Return the [X, Y] coordinate for the center point of the cell that contains the specified text.  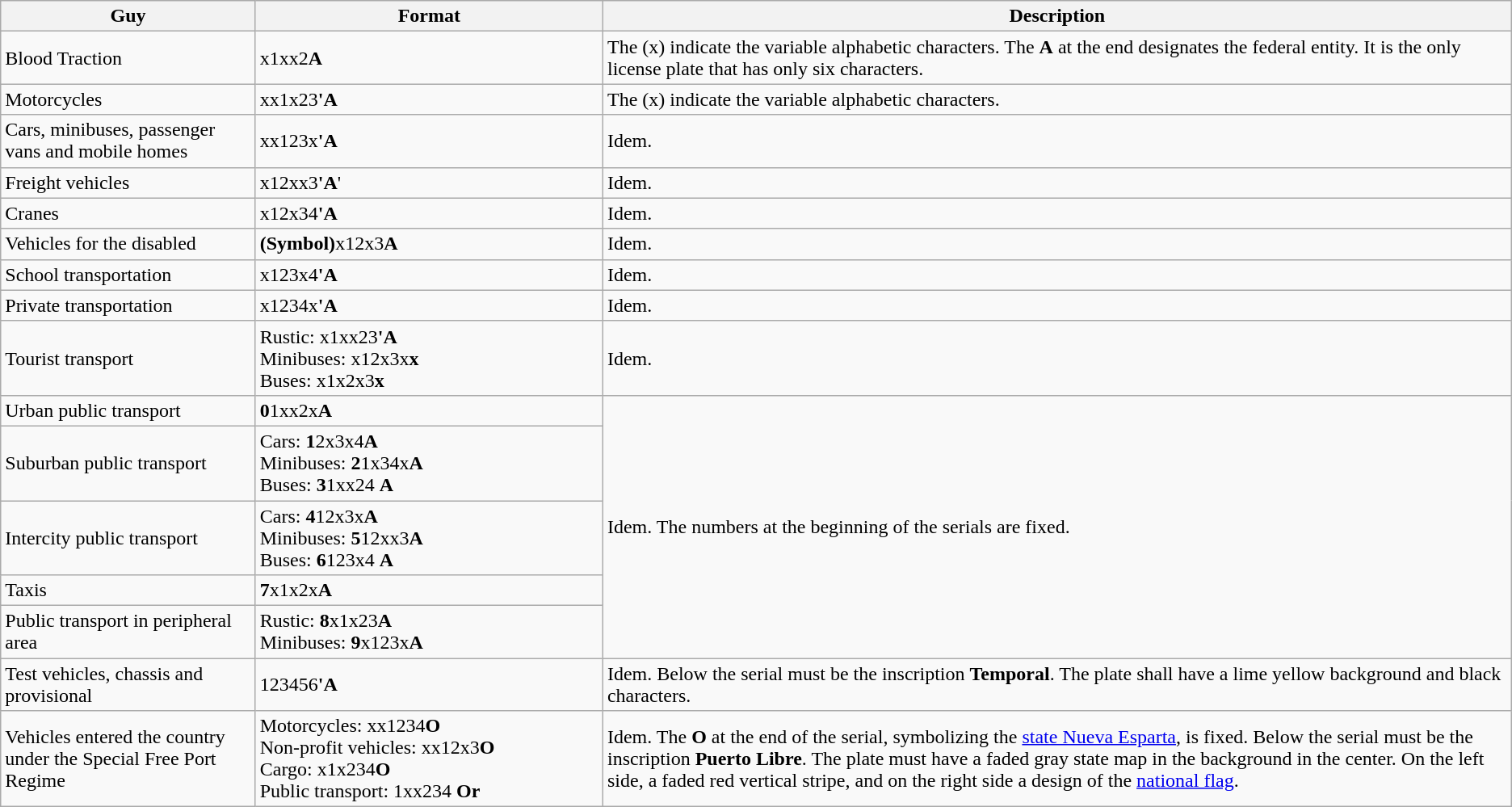
Urban public transport [128, 410]
Private transportation [128, 305]
School transportation [128, 275]
xx1x23'A [429, 99]
Public transport in peripheral area [128, 632]
Description [1056, 16]
Idem. Below the serial must be the inscription Temporal. The plate shall have a lime yellow background and black characters. [1056, 685]
Cars: 412x3xAMinibuses: 512xx3ABuses: 6123x4 A [429, 538]
Cars, minibuses, passenger vans and mobile homes [128, 141]
Idem. The numbers at the beginning of the serials are fixed. [1056, 527]
Blood Traction [128, 58]
Freight vehicles [128, 183]
Cars: 12x3x4AMinibuses: 21x34xABuses: 31xx24 A [429, 463]
7x1x2xA [429, 591]
Guy [128, 16]
123456'A [429, 685]
Format [429, 16]
The (x) indicate the variable alphabetic characters. [1056, 99]
Motorcycles [128, 99]
x123x4'A [429, 275]
Vehicles for the disabled [128, 244]
Taxis [128, 591]
Rustic: x1xx23'AMinibuses: x12x3xxBuses: x1x2x3x [429, 358]
Vehicles entered the country under the Special Free Port Regime [128, 759]
x1234x'A [429, 305]
x12x34'A [429, 213]
Cranes [128, 213]
Intercity public transport [128, 538]
01xx2xA [429, 410]
Test vehicles, chassis and provisional [128, 685]
Rustic: 8x1x23AMinibuses: 9x123xA [429, 632]
Suburban public transport [128, 463]
(Symbol)x12x3A [429, 244]
x1xx2A [429, 58]
x12xx3'A' [429, 183]
Motorcycles: xx1234ONon-profit vehicles: xx12x3O Cargo: x1x234OPublic transport: 1xx234 Or [429, 759]
xx123x'A [429, 141]
Tourist transport [128, 358]
